Search for the cell housing the specified text and yield its [X, Y] center coordinate. 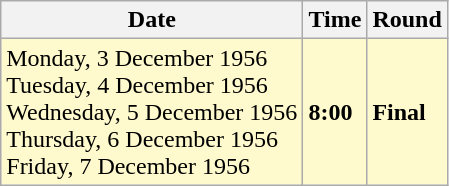
Date [152, 20]
Time [335, 20]
Final [407, 112]
Monday, 3 December 1956Tuesday, 4 December 1956Wednesday, 5 December 1956Thursday, 6 December 1956Friday, 7 December 1956 [152, 112]
Round [407, 20]
8:00 [335, 112]
